Find where the given text appears and provide that cell's center as [x, y] coordinate. 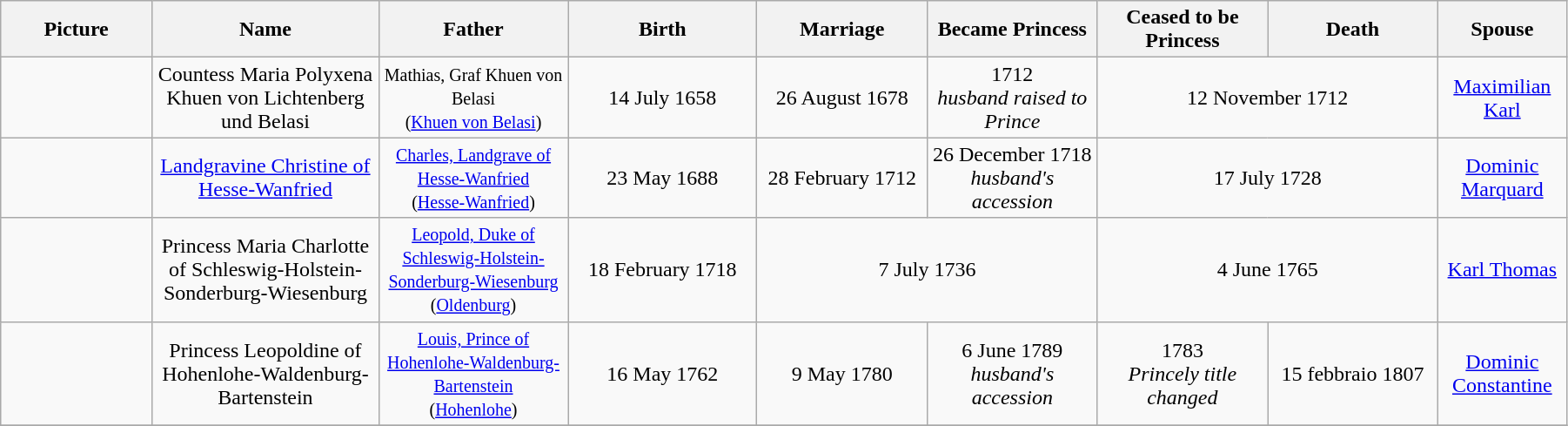
Louis, Prince of Hohenlohe-Waldenburg-Bartenstein(Hohenlohe) [473, 373]
Birth [663, 30]
12 November 1712 [1267, 98]
17 July 1728 [1267, 178]
1712 husband raised to Prince [1013, 98]
Landgravine Christine of Hesse-Wanfried [266, 178]
28 February 1712 [842, 178]
Karl Thomas [1502, 270]
Name [266, 30]
Became Princess [1013, 30]
23 May 1688 [663, 178]
4 June 1765 [1267, 270]
26 August 1678 [842, 98]
Countess Maria Polyxena Khuen von Lichtenberg und Belasi [266, 98]
Father [473, 30]
Spouse [1502, 30]
Dominic Constantine [1502, 373]
14 July 1658 [663, 98]
26 December 1718 husband's accession [1013, 178]
Princess Leopoldine of Hohenlohe-Waldenburg-Bartenstein [266, 373]
9 May 1780 [842, 373]
Ceased to be Princess [1183, 30]
Princess Maria Charlotte of Schleswig-Holstein-Sonderburg-Wiesenburg [266, 270]
18 February 1718 [663, 270]
Picture [77, 30]
1783Princely title changed [1183, 373]
Death [1353, 30]
15 febbraio 1807 [1353, 373]
Marriage [842, 30]
7 July 1736 [928, 270]
Dominic Marquard [1502, 178]
Maximilian Karl [1502, 98]
6 June 1789 husband's accession [1013, 373]
16 May 1762 [663, 373]
Leopold, Duke of Schleswig-Holstein-Sonderburg-Wiesenburg(Oldenburg) [473, 270]
Charles, Landgrave of Hesse-Wanfried(Hesse-Wanfried) [473, 178]
Mathias, Graf Khuen von Belasi(Khuen von Belasi) [473, 98]
